Return the (x, y) coordinate for the center point of the cell that contains the specified text.  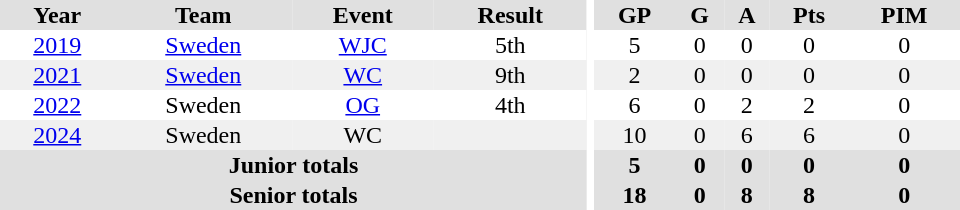
5th (511, 45)
Event (363, 15)
OG (363, 105)
GP (635, 15)
9th (511, 75)
Junior totals (294, 165)
Senior totals (294, 195)
Result (511, 15)
Pts (810, 15)
PIM (904, 15)
2022 (58, 105)
WJC (363, 45)
2019 (58, 45)
18 (635, 195)
Year (58, 15)
2024 (58, 135)
10 (635, 135)
Team (204, 15)
4th (511, 105)
2021 (58, 75)
A (747, 15)
G (700, 15)
